Identify which cell holds the provided text, then report its [x, y] central coordinate. 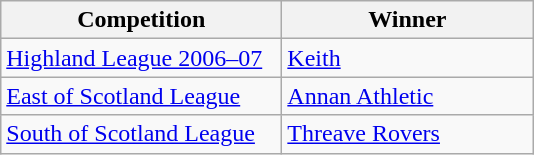
Annan Athletic [408, 96]
Winner [408, 20]
Threave Rovers [408, 134]
South of Scotland League [142, 134]
Competition [142, 20]
Keith [408, 58]
Highland League 2006–07 [142, 58]
East of Scotland League [142, 96]
